Find where the given text appears and provide that cell's center as (X, Y) coordinate. 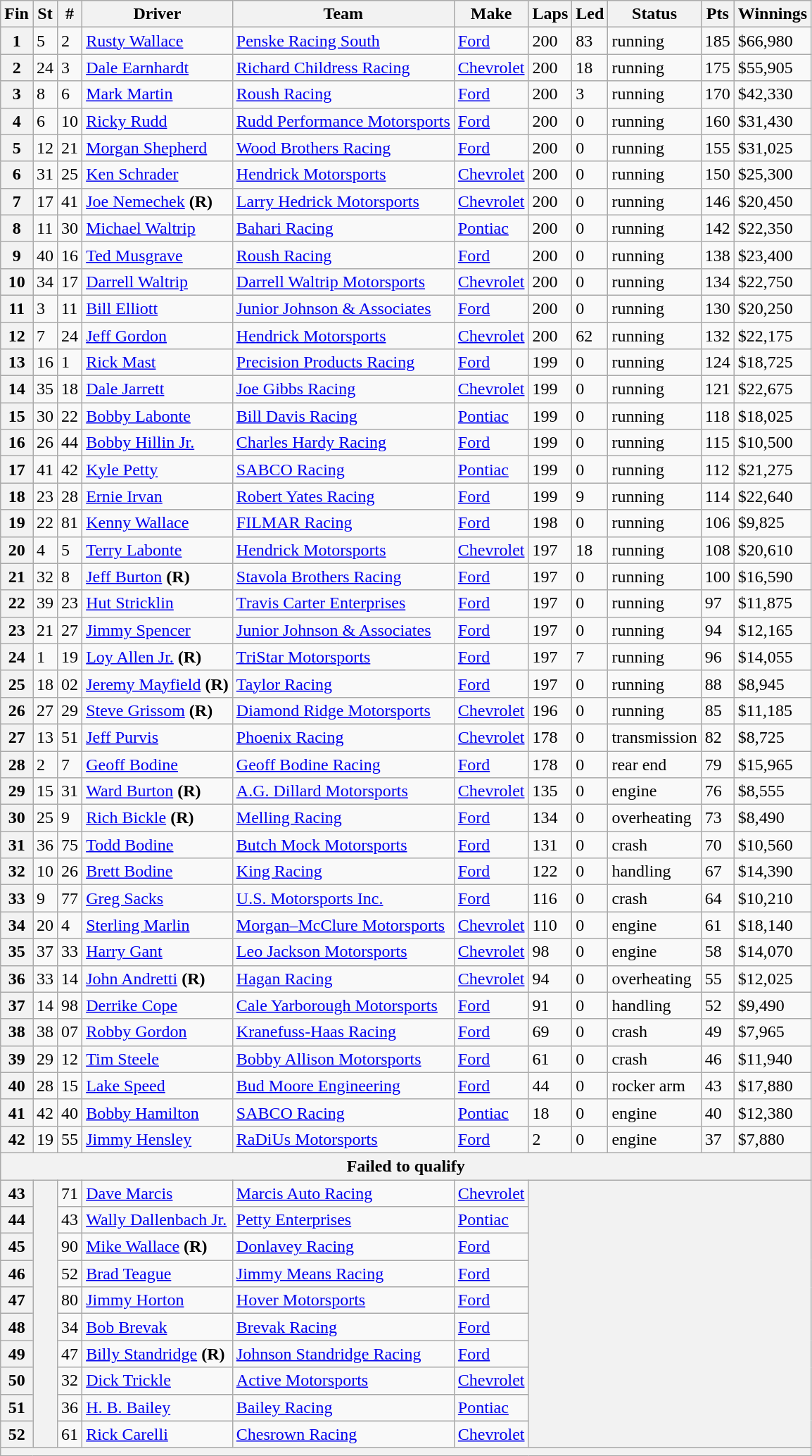
# (70, 14)
$42,330 (773, 94)
Greg Sacks (158, 898)
$9,490 (773, 1005)
Team (343, 14)
Dale Jarrett (158, 389)
$14,055 (773, 657)
$20,450 (773, 201)
$22,675 (773, 389)
97 (718, 603)
$12,025 (773, 979)
146 (718, 201)
Larry Hedrick Motorsports (343, 201)
Precision Products Racing (343, 363)
Kenny Wallace (158, 523)
Hover Motorsports (343, 1300)
$22,750 (773, 282)
Ken Schrader (158, 175)
170 (718, 94)
185 (718, 41)
69 (550, 1032)
Billy Standridge (R) (158, 1354)
$11,940 (773, 1059)
$8,490 (773, 818)
Jimmy Spencer (158, 630)
Rusty Wallace (158, 41)
$8,725 (773, 737)
Kyle Petty (158, 470)
58 (718, 952)
$22,175 (773, 336)
91 (550, 1005)
Wally Dallenbach Jr. (158, 1220)
Jeff Gordon (158, 336)
106 (718, 523)
07 (70, 1032)
Terry Labonte (158, 550)
Derrike Cope (158, 1005)
King Racing (343, 872)
$18,025 (773, 416)
H. B. Bailey (158, 1407)
Johnson Standridge Racing (343, 1354)
116 (550, 898)
$31,430 (773, 121)
Petty Enterprises (343, 1220)
Rick Mast (158, 363)
Butch Mock Motorsports (343, 845)
Jimmy Means Racing (343, 1274)
02 (70, 684)
Rick Carelli (158, 1434)
79 (718, 764)
Leo Jackson Motorsports (343, 952)
Dale Earnhardt (158, 68)
$7,965 (773, 1032)
Todd Bodine (158, 845)
$22,640 (773, 496)
Dick Trickle (158, 1381)
Stavola Brothers Racing (343, 577)
Bud Moore Engineering (343, 1086)
64 (718, 898)
Jeff Burton (R) (158, 577)
$18,725 (773, 363)
$8,945 (773, 684)
Status (654, 14)
Hut Stricklin (158, 603)
76 (718, 791)
Brett Bodine (158, 872)
Morgan Shepherd (158, 148)
$11,875 (773, 603)
TriStar Motorsports (343, 657)
Taylor Racing (343, 684)
114 (718, 496)
Travis Carter Enterprises (343, 603)
$16,590 (773, 577)
83 (590, 41)
Chesrown Racing (343, 1434)
$11,185 (773, 710)
$10,560 (773, 845)
150 (718, 175)
$25,300 (773, 175)
121 (718, 389)
$31,025 (773, 148)
Donlavey Racing (343, 1247)
50 (17, 1381)
Tim Steele (158, 1059)
$20,250 (773, 308)
132 (718, 336)
$10,210 (773, 898)
Loy Allen Jr. (R) (158, 657)
142 (718, 228)
transmission (654, 737)
St (45, 14)
Darrell Waltrip Motorsports (343, 282)
Charles Hardy Racing (343, 443)
Active Motorsports (343, 1381)
rear end (654, 764)
$12,165 (773, 630)
Ted Musgrave (158, 255)
Mike Wallace (R) (158, 1247)
Driver (158, 14)
71 (70, 1193)
Bobby Allison Motorsports (343, 1059)
Steve Grissom (R) (158, 710)
Ernie Irvan (158, 496)
$22,350 (773, 228)
115 (718, 443)
118 (718, 416)
Bob Brevak (158, 1327)
Darrell Waltrip (158, 282)
Penske Racing South (343, 41)
Kranefuss-Haas Racing (343, 1032)
Brad Teague (158, 1274)
$21,275 (773, 470)
135 (550, 791)
160 (718, 121)
rocker arm (654, 1086)
RaDiUs Motorsports (343, 1139)
$20,610 (773, 550)
96 (718, 657)
John Andretti (R) (158, 979)
Ward Burton (R) (158, 791)
Bailey Racing (343, 1407)
A.G. Dillard Motorsports (343, 791)
$66,980 (773, 41)
$12,380 (773, 1112)
Bobby Hamilton (158, 1112)
$8,555 (773, 791)
Winnings (773, 14)
$14,070 (773, 952)
80 (70, 1300)
130 (718, 308)
77 (70, 898)
Sterling Marlin (158, 925)
Phoenix Racing (343, 737)
Pts (718, 14)
$14,390 (773, 872)
Michael Waltrip (158, 228)
Bill Davis Racing (343, 416)
Jimmy Horton (158, 1300)
Bobby Hillin Jr. (158, 443)
Robby Gordon (158, 1032)
100 (718, 577)
$7,880 (773, 1139)
Morgan–McClure Motorsports (343, 925)
Make (491, 14)
155 (718, 148)
Joe Gibbs Racing (343, 389)
131 (550, 845)
Bill Elliott (158, 308)
Jeremy Mayfield (R) (158, 684)
81 (70, 523)
Jeff Purvis (158, 737)
Fin (17, 14)
Bobby Labonte (158, 416)
Harry Gant (158, 952)
Wood Brothers Racing (343, 148)
108 (718, 550)
Lake Speed (158, 1086)
Hagan Racing (343, 979)
$15,965 (773, 764)
Robert Yates Racing (343, 496)
Bahari Racing (343, 228)
124 (718, 363)
FILMAR Racing (343, 523)
Cale Yarborough Motorsports (343, 1005)
$10,500 (773, 443)
85 (718, 710)
$17,880 (773, 1086)
Rich Bickle (R) (158, 818)
48 (17, 1327)
Dave Marcis (158, 1193)
75 (70, 845)
Led (590, 14)
198 (550, 523)
Melling Racing (343, 818)
62 (590, 336)
$23,400 (773, 255)
Geoff Bodine (158, 764)
45 (17, 1247)
196 (550, 710)
Brevak Racing (343, 1327)
Jimmy Hensley (158, 1139)
110 (550, 925)
U.S. Motorsports Inc. (343, 898)
$55,905 (773, 68)
138 (718, 255)
Marcis Auto Racing (343, 1193)
88 (718, 684)
Ricky Rudd (158, 121)
112 (718, 470)
73 (718, 818)
$18,140 (773, 925)
Geoff Bodine Racing (343, 764)
Richard Childress Racing (343, 68)
Rudd Performance Motorsports (343, 121)
175 (718, 68)
Failed to qualify (406, 1166)
Joe Nemechek (R) (158, 201)
122 (550, 872)
$9,825 (773, 523)
70 (718, 845)
67 (718, 872)
Mark Martin (158, 94)
90 (70, 1247)
Diamond Ridge Motorsports (343, 710)
82 (718, 737)
Laps (550, 14)
